Find where the given text appears and provide that cell's center as [X, Y] coordinate. 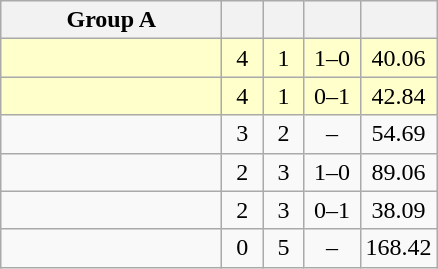
89.06 [398, 172]
5 [284, 248]
0 [242, 248]
40.06 [398, 58]
38.09 [398, 210]
54.69 [398, 134]
42.84 [398, 96]
168.42 [398, 248]
Group A [112, 20]
